Output the [X, Y] coordinate of the center of the cell containing the given text.  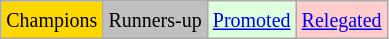
Promoted [252, 20]
Relegated [342, 20]
Runners-up [155, 20]
Champions [52, 20]
